Search for the cell housing the specified text and yield its (x, y) center coordinate. 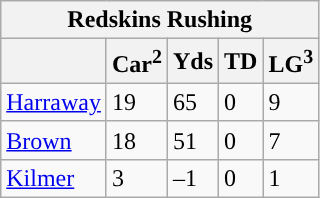
Kilmer (54, 178)
Brown (54, 140)
Redskins Rushing (160, 20)
TD (241, 62)
1 (291, 178)
Yds (192, 62)
65 (192, 102)
18 (136, 140)
–1 (192, 178)
7 (291, 140)
LG3 (291, 62)
9 (291, 102)
Harraway (54, 102)
19 (136, 102)
Car2 (136, 62)
51 (192, 140)
3 (136, 178)
